Extract the [X, Y] coordinate from the center of the cell holding the provided text.  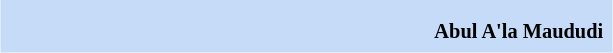
Abul A'la Maududi [306, 32]
